Search for the cell housing the specified text and yield its (x, y) center coordinate. 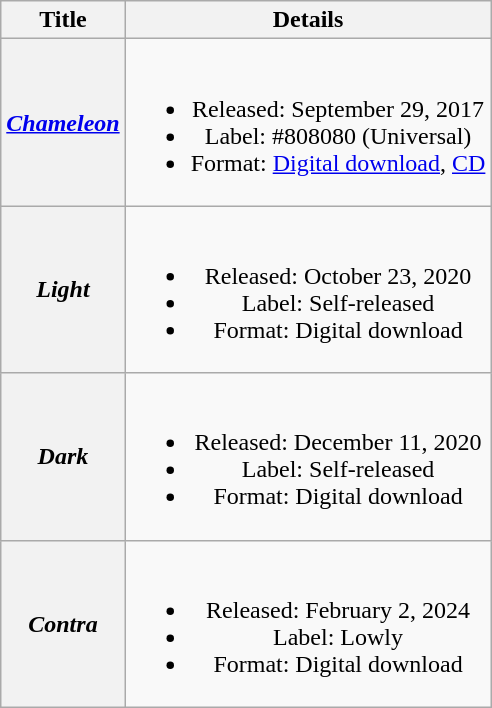
Details (308, 20)
Chameleon (63, 122)
Dark (63, 456)
Title (63, 20)
Released: December 11, 2020Label: Self-releasedFormat: Digital download (308, 456)
Released: October 23, 2020Label: Self-releasedFormat: Digital download (308, 290)
Contra (63, 624)
Released: February 2, 2024Label: LowlyFormat: Digital download (308, 624)
Light (63, 290)
Released: September 29, 2017Label: #808080 (Universal)Format: Digital download, CD (308, 122)
